Locate the cell with the specified text and output its (X, Y) center coordinate. 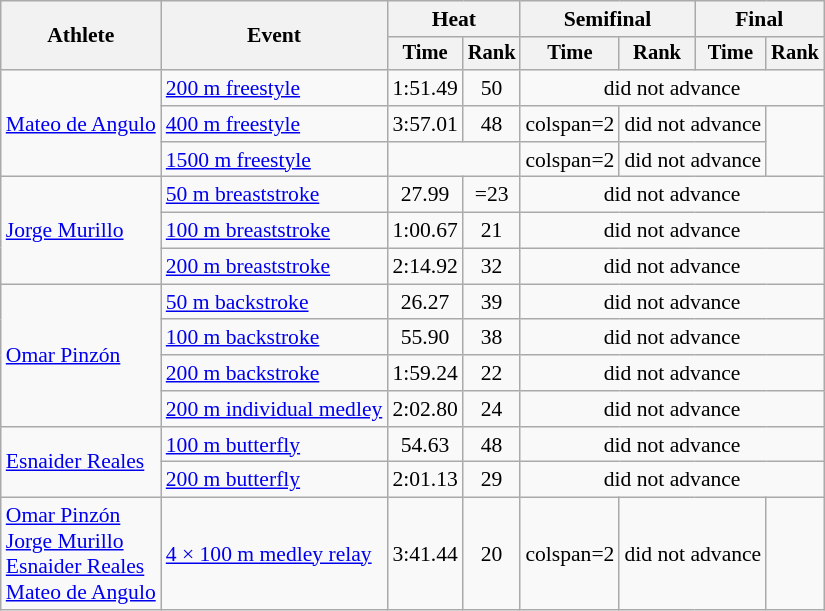
39 (492, 302)
Jorge Murillo (81, 230)
2:14.92 (424, 267)
32 (492, 267)
24 (492, 409)
2:01.13 (424, 480)
50 m breaststroke (274, 195)
=23 (492, 195)
55.90 (424, 338)
1:51.49 (424, 88)
Omar Pinzón (81, 355)
200 m backstroke (274, 373)
3:57.01 (424, 124)
54.63 (424, 445)
38 (492, 338)
Event (274, 36)
100 m breaststroke (274, 231)
50 (492, 88)
3:41.44 (424, 554)
200 m butterfly (274, 480)
100 m backstroke (274, 338)
Semifinal (607, 19)
20 (492, 554)
26.27 (424, 302)
2:02.80 (424, 409)
200 m individual medley (274, 409)
1:59.24 (424, 373)
400 m freestyle (274, 124)
50 m backstroke (274, 302)
Omar PinzónJorge MurilloEsnaider RealesMateo de Angulo (81, 554)
27.99 (424, 195)
22 (492, 373)
200 m freestyle (274, 88)
Final (760, 19)
29 (492, 480)
21 (492, 231)
Mateo de Angulo (81, 124)
Athlete (81, 36)
100 m butterfly (274, 445)
1500 m freestyle (274, 160)
200 m breaststroke (274, 267)
4 × 100 m medley relay (274, 554)
1:00.67 (424, 231)
Heat (454, 19)
Esnaider Reales (81, 462)
